Return the (X, Y) coordinate for the center point of the cell that contains the specified text.  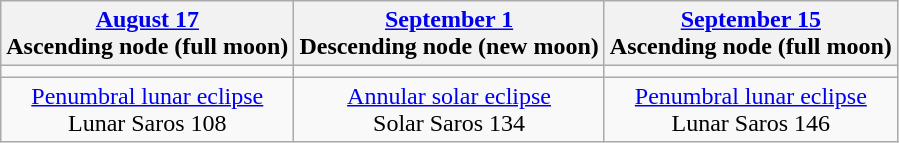
September 1Descending node (new moon) (449, 34)
September 15Ascending node (full moon) (750, 34)
Penumbral lunar eclipseLunar Saros 108 (148, 110)
August 17Ascending node (full moon) (148, 34)
Annular solar eclipseSolar Saros 134 (449, 110)
Penumbral lunar eclipseLunar Saros 146 (750, 110)
